Pinpoint the cell where the given text exists, returning its [X, Y] midpoint coordinate. 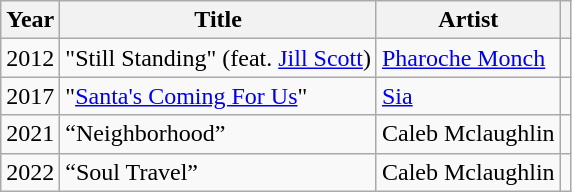
Sia [468, 96]
Pharoche Monch [468, 58]
“Neighborhood” [218, 134]
"Santa's Coming For Us" [218, 96]
Year [30, 20]
2022 [30, 172]
2012 [30, 58]
Title [218, 20]
2021 [30, 134]
2017 [30, 96]
“Soul Travel” [218, 172]
"Still Standing" (feat. Jill Scott) [218, 58]
Artist [468, 20]
